From the cell containing the given text, extract its center point as (X, Y) coordinate. 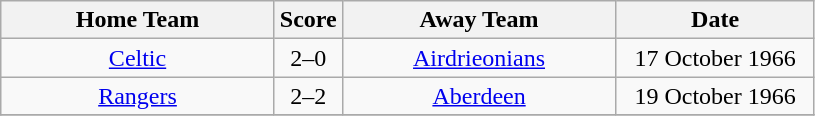
Airdrieonians (479, 58)
Aberdeen (479, 96)
Score (308, 20)
2–2 (308, 96)
Date (716, 20)
Home Team (138, 20)
2–0 (308, 58)
Away Team (479, 20)
19 October 1966 (716, 96)
Celtic (138, 58)
17 October 1966 (716, 58)
Rangers (138, 96)
